Detect which cell encompasses the target text, then output its (x, y) center coordinate. 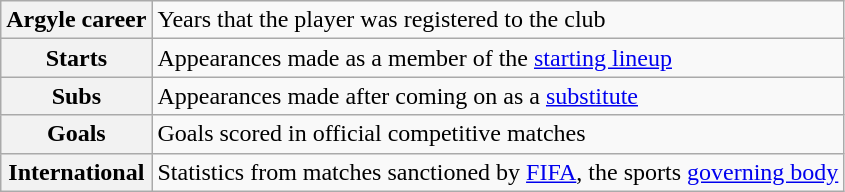
Statistics from matches sanctioned by FIFA, the sports governing body (498, 172)
International (76, 172)
Appearances made as a member of the starting lineup (498, 58)
Goals scored in official competitive matches (498, 134)
Appearances made after coming on as a substitute (498, 96)
Argyle career (76, 20)
Starts (76, 58)
Goals (76, 134)
Years that the player was registered to the club (498, 20)
Subs (76, 96)
